Return the (x, y) coordinate for the center point of the cell that contains the specified text.  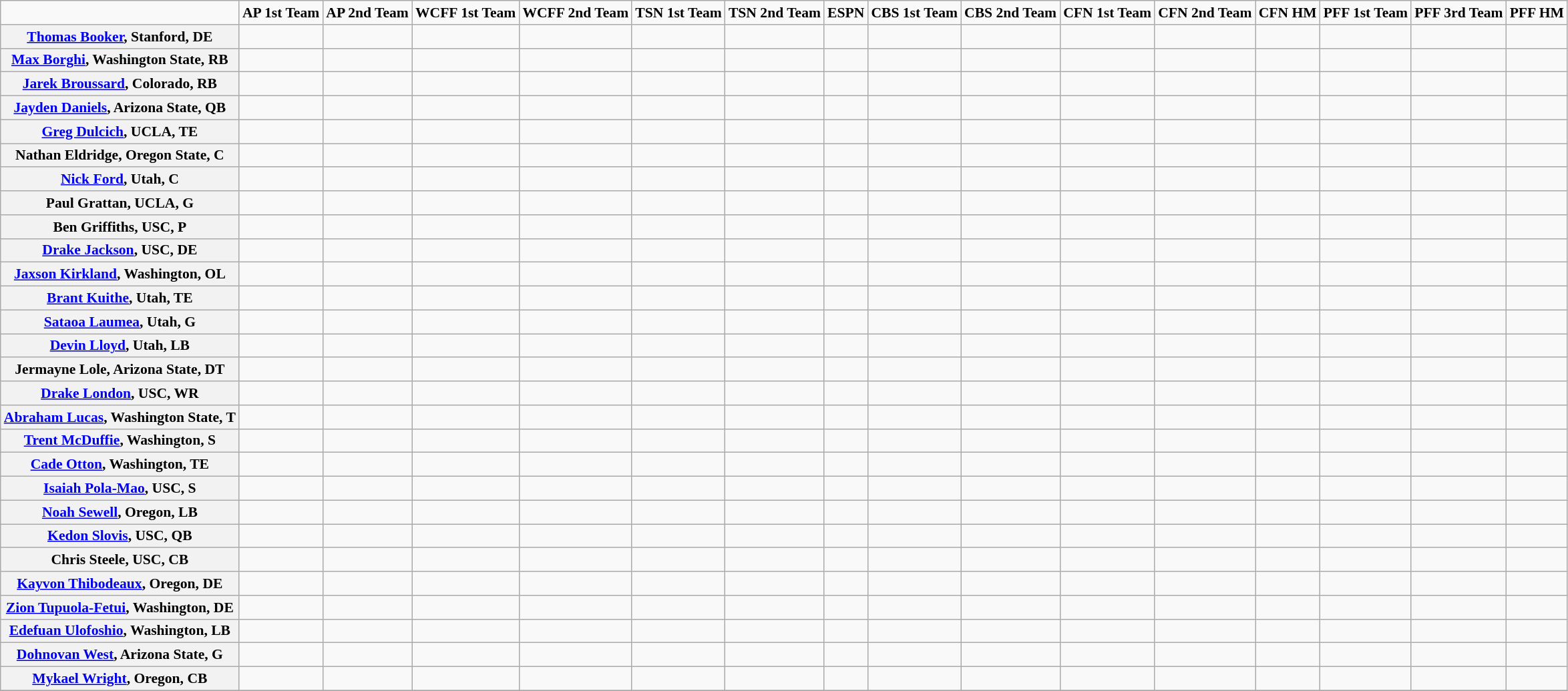
Ben Griffiths, USC, P (120, 227)
Mykael Wright, Oregon, CB (120, 679)
Trent McDuffie, Washington, S (120, 441)
CFN 2nd Team (1205, 13)
Zion Tupuola-Fetui, Washington, DE (120, 608)
CFN 1st Team (1107, 13)
Edefuan Ulofoshio, Washington, LB (120, 631)
Drake London, USC, WR (120, 393)
Isaiah Pola-Mao, USC, S (120, 489)
Abraham Lucas, Washington State, T (120, 417)
TSN 2nd Team (775, 13)
WCFF 1st Team (465, 13)
Kedon Slovis, USC, QB (120, 536)
CBS 1st Team (914, 13)
Nick Ford, Utah, C (120, 180)
Drake Jackson, USC, DE (120, 250)
Max Borghi, Washington State, RB (120, 60)
Devin Lloyd, Utah, LB (120, 346)
Cade Otton, Washington, TE (120, 465)
WCFF 2nd Team (576, 13)
AP 2nd Team (367, 13)
Greg Dulcich, UCLA, TE (120, 132)
Jarek Broussard, Colorado, RB (120, 84)
ESPN (845, 13)
CBS 2nd Team (1010, 13)
PFF 1st Team (1366, 13)
PFF HM (1537, 13)
Jaxson Kirkland, Washington, OL (120, 274)
Chris Steele, USC, CB (120, 560)
Dohnovan West, Arizona State, G (120, 655)
TSN 1st Team (678, 13)
Sataoa Laumea, Utah, G (120, 322)
Paul Grattan, UCLA, G (120, 203)
Nathan Eldridge, Oregon State, C (120, 156)
Brant Kuithe, Utah, TE (120, 298)
AP 1st Team (280, 13)
Thomas Booker, Stanford, DE (120, 37)
Jermayne Lole, Arizona State, DT (120, 370)
Kayvon Thibodeaux, Oregon, DE (120, 584)
Noah Sewell, Oregon, LB (120, 512)
Jayden Daniels, Arizona State, QB (120, 108)
PFF 3rd Team (1458, 13)
CFN HM (1288, 13)
